Return the (x, y) coordinate for the center point of the cell that contains the specified text.  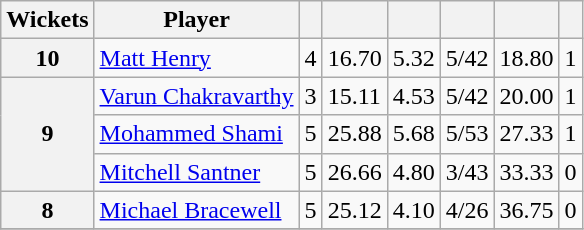
25.12 (354, 210)
33.33 (526, 172)
4.10 (414, 210)
10 (48, 58)
20.00 (526, 96)
Player (196, 20)
27.33 (526, 134)
16.70 (354, 58)
3 (310, 96)
4.53 (414, 96)
Michael Bracewell (196, 210)
5/53 (467, 134)
Wickets (48, 20)
4 (310, 58)
18.80 (526, 58)
Varun Chakravarthy (196, 96)
Matt Henry (196, 58)
8 (48, 210)
4.80 (414, 172)
25.88 (354, 134)
Mohammed Shami (196, 134)
Mitchell Santner (196, 172)
5.68 (414, 134)
36.75 (526, 210)
4/26 (467, 210)
26.66 (354, 172)
9 (48, 134)
3/43 (467, 172)
15.11 (354, 96)
5.32 (414, 58)
